Capture the cell that displays the provided text and extract its (X, Y) central coordinate. 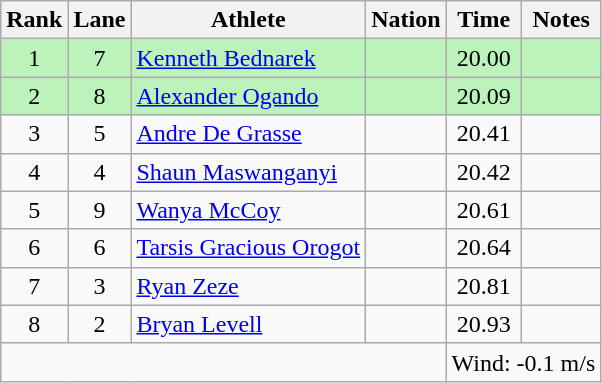
20.61 (484, 210)
20.81 (484, 286)
20.93 (484, 324)
Wind: -0.1 m/s (524, 362)
Andre De Grasse (248, 134)
20.09 (484, 96)
20.64 (484, 248)
Ryan Zeze (248, 286)
1 (34, 58)
20.00 (484, 58)
20.41 (484, 134)
Shaun Maswanganyi (248, 172)
Rank (34, 20)
Time (484, 20)
Tarsis Gracious Orogot (248, 248)
Lane (100, 20)
Wanya McCoy (248, 210)
9 (100, 210)
Notes (560, 20)
Alexander Ogando (248, 96)
Athlete (248, 20)
Nation (406, 20)
Kenneth Bednarek (248, 58)
Bryan Levell (248, 324)
20.42 (484, 172)
